Output the [X, Y] coordinate of the center of the cell containing the given text.  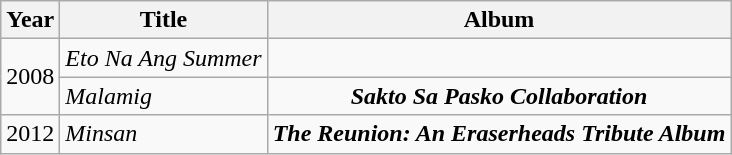
Year [30, 20]
Sakto Sa Pasko Collaboration [499, 96]
Title [164, 20]
2008 [30, 77]
2012 [30, 134]
Malamig [164, 96]
Minsan [164, 134]
The Reunion: An Eraserheads Tribute Album [499, 134]
Album [499, 20]
Eto Na Ang Summer [164, 58]
